Provide the [X, Y] coordinate of the cell's center where the given text is located.  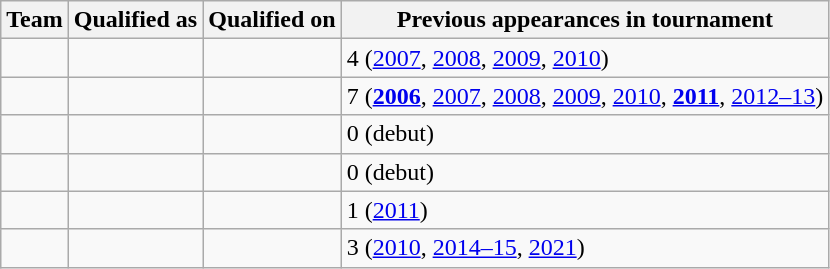
Previous appearances in tournament [585, 20]
Team [35, 20]
Qualified as [135, 20]
4 (2007, 2008, 2009, 2010) [585, 58]
7 (2006, 2007, 2008, 2009, 2010, 2011, 2012–13) [585, 96]
3 (2010, 2014–15, 2021) [585, 248]
Qualified on [272, 20]
1 (2011) [585, 210]
